Pinpoint the cell where the given text exists, returning its [x, y] midpoint coordinate. 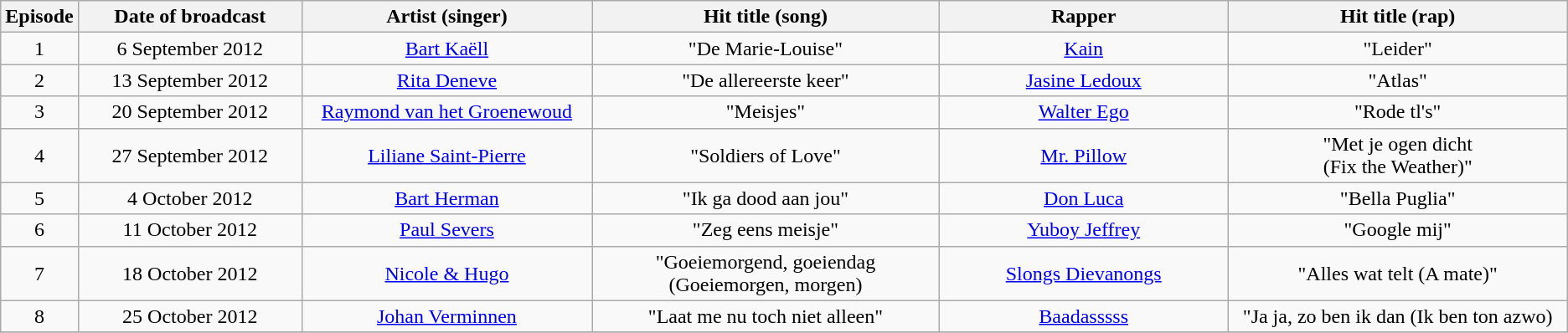
Date of broadcast [189, 17]
"Zeg eens meisje" [766, 230]
7 [39, 273]
Johan Verminnen [446, 316]
Artist (singer) [446, 17]
6 [39, 230]
"Laat me nu toch niet alleen" [766, 316]
"Meisjes" [766, 112]
"Alles wat telt (A mate)" [1397, 273]
"Ik ga dood aan jou" [766, 198]
"Leider" [1397, 49]
"Rode tl's" [1397, 112]
Slongs Dievanongs [1084, 273]
"Ja ja, zo ben ik dan (Ik ben ton azwo) [1397, 316]
Hit title (song) [766, 17]
Jasine Ledoux [1084, 80]
Paul Severs [446, 230]
Rapper [1084, 17]
"Atlas" [1397, 80]
2 [39, 80]
Liliane Saint-Pierre [446, 156]
"De Marie-Louise" [766, 49]
3 [39, 112]
Baadasssss [1084, 316]
25 October 2012 [189, 316]
Don Luca [1084, 198]
20 September 2012 [189, 112]
Nicole & Hugo [446, 273]
6 September 2012 [189, 49]
27 September 2012 [189, 156]
"De allereerste keer" [766, 80]
"Met je ogen dicht (Fix the Weather)" [1397, 156]
Hit title (rap) [1397, 17]
Yuboy Jeffrey [1084, 230]
Episode [39, 17]
Kain [1084, 49]
8 [39, 316]
4 [39, 156]
Mr. Pillow [1084, 156]
Bart Herman [446, 198]
Walter Ego [1084, 112]
5 [39, 198]
1 [39, 49]
Raymond van het Groenewoud [446, 112]
"Google mij" [1397, 230]
11 October 2012 [189, 230]
13 September 2012 [189, 80]
18 October 2012 [189, 273]
"Bella Puglia" [1397, 198]
Bart Kaëll [446, 49]
Rita Deneve [446, 80]
"Goeiemorgend, goeiendag (Goeiemorgen, morgen) [766, 273]
4 October 2012 [189, 198]
"Soldiers of Love" [766, 156]
